For the text-containing cell, return its midpoint in [X, Y] coordinate format. 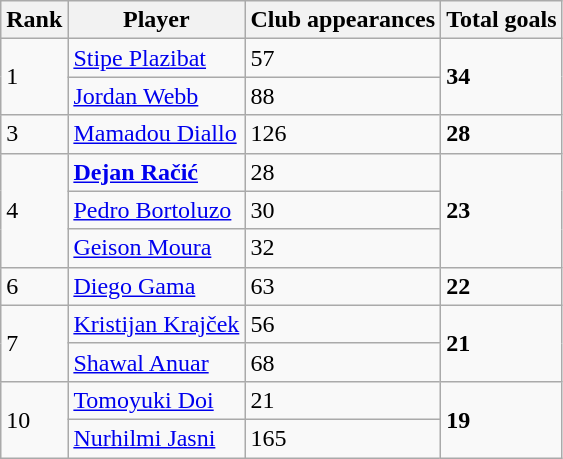
30 [343, 210]
Stipe Plazibat [156, 58]
22 [502, 286]
19 [502, 419]
1 [34, 77]
Shawal Anuar [156, 362]
Total goals [502, 20]
56 [343, 324]
6 [34, 286]
68 [343, 362]
Tomoyuki Doi [156, 400]
Pedro Bortoluzo [156, 210]
Dejan Račić [156, 172]
63 [343, 286]
23 [502, 210]
34 [502, 77]
Kristijan Krajček [156, 324]
7 [34, 343]
Diego Gama [156, 286]
Club appearances [343, 20]
126 [343, 134]
32 [343, 248]
Nurhilmi Jasni [156, 438]
10 [34, 419]
57 [343, 58]
Rank [34, 20]
Mamadou Diallo [156, 134]
165 [343, 438]
3 [34, 134]
88 [343, 96]
4 [34, 210]
Player [156, 20]
Geison Moura [156, 248]
Jordan Webb [156, 96]
